From the cell containing the given text, extract its center point as [X, Y] coordinate. 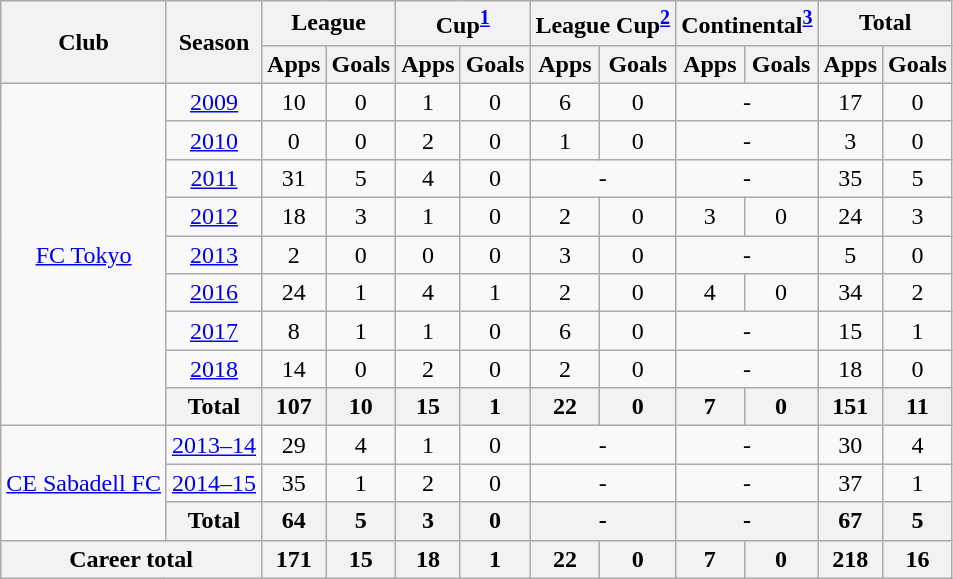
Cup1 [463, 24]
2009 [214, 102]
67 [850, 521]
Career total [132, 559]
8 [294, 331]
2013–14 [214, 445]
2016 [214, 293]
2013 [214, 255]
League Cup2 [603, 24]
16 [918, 559]
Club [84, 42]
Continental3 [747, 24]
League [329, 24]
2018 [214, 369]
218 [850, 559]
31 [294, 178]
FC Tokyo [84, 254]
34 [850, 293]
11 [918, 407]
30 [850, 445]
171 [294, 559]
CE Sabadell FC [84, 483]
29 [294, 445]
64 [294, 521]
2017 [214, 331]
14 [294, 369]
2012 [214, 217]
107 [294, 407]
2014–15 [214, 483]
17 [850, 102]
Season [214, 42]
2010 [214, 140]
2011 [214, 178]
37 [850, 483]
151 [850, 407]
